For the text-containing cell, return its midpoint in [x, y] coordinate format. 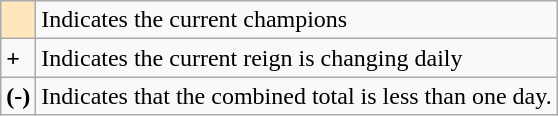
Indicates that the combined total is less than one day. [296, 96]
Indicates the current reign is changing daily [296, 58]
+ [18, 58]
Indicates the current champions [296, 20]
(-) [18, 96]
